Pinpoint the cell where the given text exists, returning its [X, Y] midpoint coordinate. 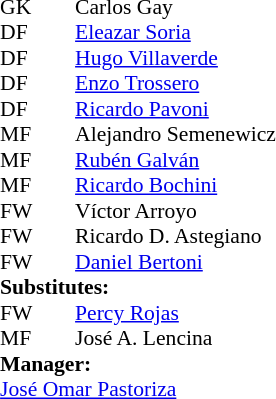
Enzo Trossero [176, 83]
Eleazar Soria [176, 33]
Hugo Villaverde [176, 58]
Rubén Galván [176, 160]
Víctor Arroyo [176, 211]
Manager: [138, 364]
Ricardo D. Astegiano [176, 237]
Substitutes: [138, 287]
Percy Rojas [176, 313]
Daniel Bertoni [176, 262]
José A. Lencina [176, 339]
Ricardo Pavoni [176, 109]
Ricardo Bochini [176, 185]
Alejandro Semenewicz [176, 135]
